From the cell containing the given text, extract its center point as [X, Y] coordinate. 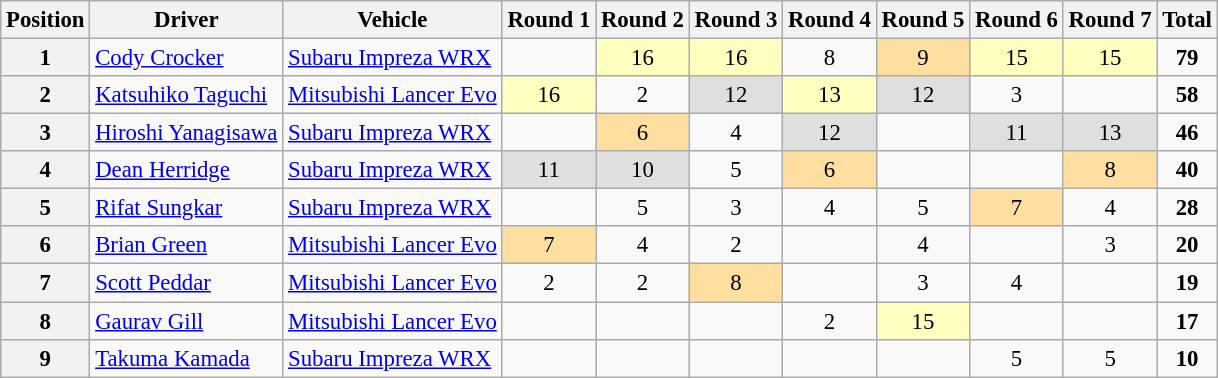
1 [46, 58]
Vehicle [392, 20]
19 [1187, 283]
Gaurav Gill [186, 321]
Takuma Kamada [186, 358]
58 [1187, 95]
Hiroshi Yanagisawa [186, 133]
20 [1187, 245]
40 [1187, 170]
Brian Green [186, 245]
Round 5 [923, 20]
28 [1187, 208]
Round 1 [549, 20]
17 [1187, 321]
Round 2 [643, 20]
Round 3 [736, 20]
Total [1187, 20]
Katsuhiko Taguchi [186, 95]
79 [1187, 58]
46 [1187, 133]
Rifat Sungkar [186, 208]
Scott Peddar [186, 283]
Dean Herridge [186, 170]
Round 7 [1110, 20]
Cody Crocker [186, 58]
Position [46, 20]
Round 4 [830, 20]
Driver [186, 20]
Round 6 [1017, 20]
